Locate the cell with the specified text and output its (X, Y) center coordinate. 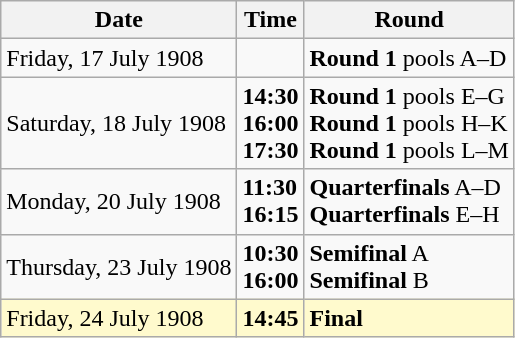
Friday, 24 July 1908 (119, 318)
Final (409, 318)
Time (270, 20)
Round 1 pools E–GRound 1 pools H–KRound 1 pools L–M (409, 123)
14:45 (270, 318)
10:3016:00 (270, 266)
Quarterfinals A–DQuarterfinals E–H (409, 202)
Friday, 17 July 1908 (119, 58)
14:3016:0017:30 (270, 123)
11:3016:15 (270, 202)
Monday, 20 July 1908 (119, 202)
Semifinal ASemifinal B (409, 266)
Saturday, 18 July 1908 (119, 123)
Date (119, 20)
Round (409, 20)
Round 1 pools A–D (409, 58)
Thursday, 23 July 1908 (119, 266)
